For the text-containing cell, return its midpoint in (X, Y) coordinate format. 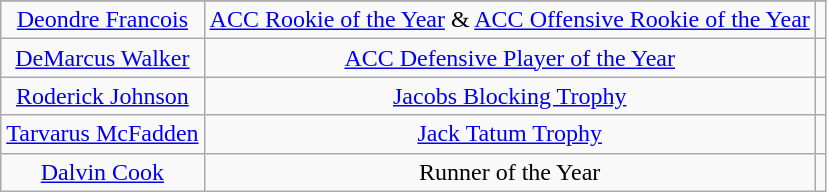
Jack Tatum Trophy (510, 134)
ACC Rookie of the Year & ACC Offensive Rookie of the Year (510, 20)
Jacobs Blocking Trophy (510, 96)
Runner of the Year (510, 172)
ACC Defensive Player of the Year (510, 58)
Roderick Johnson (102, 96)
Tarvarus McFadden (102, 134)
DeMarcus Walker (102, 58)
Deondre Francois (102, 20)
Dalvin Cook (102, 172)
